From the cell containing the given text, extract its center point as [x, y] coordinate. 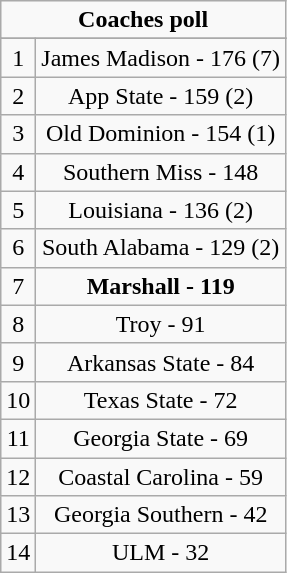
Georgia Southern - 42 [161, 515]
10 [18, 400]
8 [18, 324]
App State - 159 (2) [161, 96]
Georgia State - 69 [161, 438]
11 [18, 438]
Louisiana - 136 (2) [161, 210]
Arkansas State - 84 [161, 362]
Marshall - 119 [161, 286]
1 [18, 58]
Coaches poll [144, 20]
14 [18, 553]
Old Dominion - 154 (1) [161, 134]
9 [18, 362]
2 [18, 96]
3 [18, 134]
12 [18, 477]
4 [18, 172]
South Alabama - 129 (2) [161, 248]
5 [18, 210]
James Madison - 176 (7) [161, 58]
ULM - 32 [161, 553]
Southern Miss - 148 [161, 172]
13 [18, 515]
Coastal Carolina - 59 [161, 477]
6 [18, 248]
Troy - 91 [161, 324]
Texas State - 72 [161, 400]
7 [18, 286]
